From the cell containing the given text, extract its center point as (x, y) coordinate. 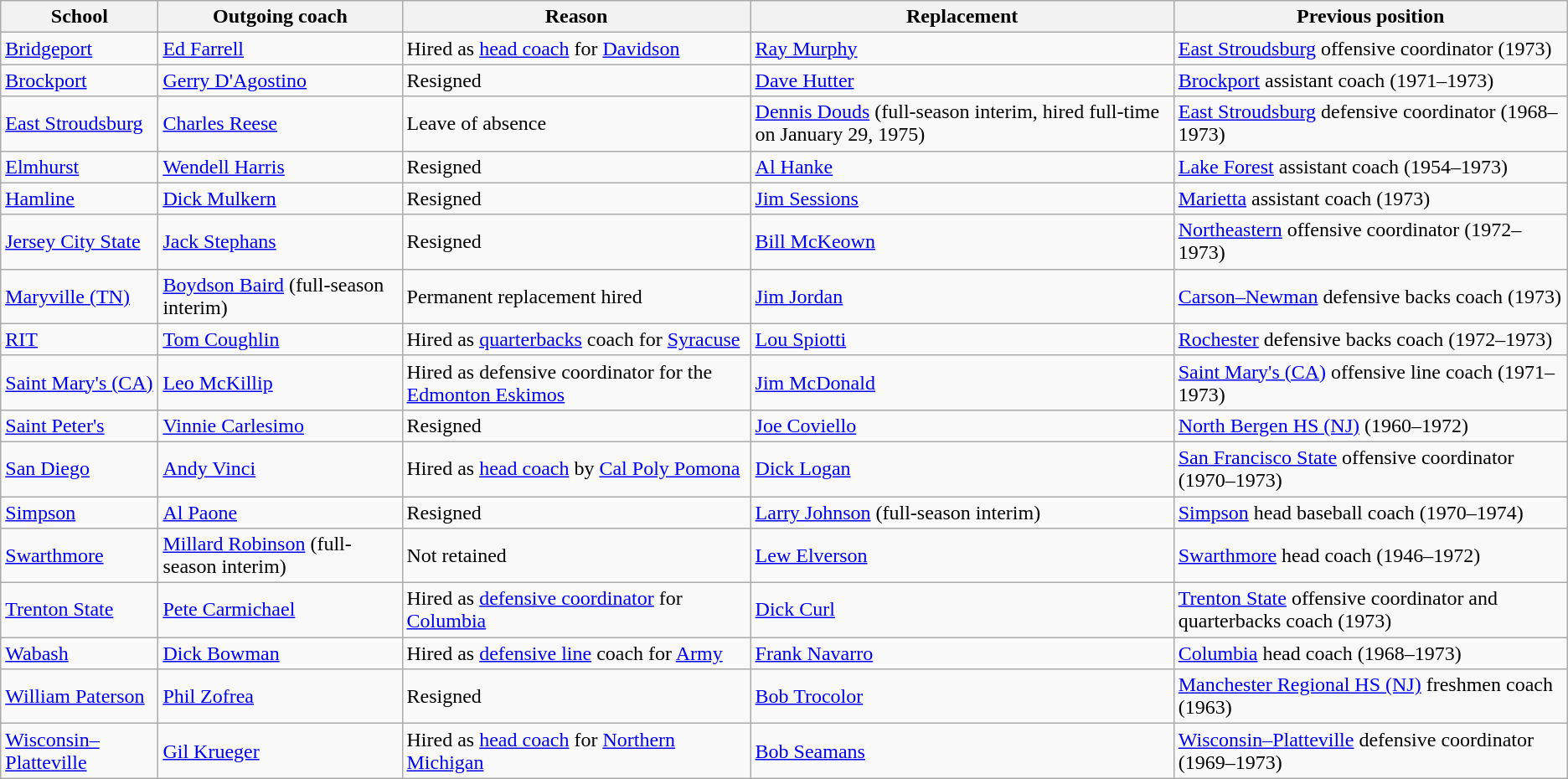
Tom Coughlin (280, 339)
Hired as head coach by Cal Poly Pomona (576, 469)
Joe Coviello (962, 426)
Wabash (80, 653)
Rochester defensive backs coach (1972–1973) (1370, 339)
Jersey City State (80, 241)
Leave of absence (576, 124)
Bridgeport (80, 49)
Hamline (80, 199)
Northeastern offensive coordinator (1972–1973) (1370, 241)
Wendell Harris (280, 167)
Swarthmore head coach (1946–1972) (1370, 556)
Wisconsin–Platteville (80, 751)
Jim Sessions (962, 199)
Al Paone (280, 512)
William Paterson (80, 697)
Permanent replacement hired (576, 297)
Simpson (80, 512)
Wisconsin–Platteville defensive coordinator (1969–1973) (1370, 751)
Not retained (576, 556)
Hired as head coach for Davidson (576, 49)
San Francisco State offensive coordinator (1970–1973) (1370, 469)
Bob Seamans (962, 751)
Leo McKillip (280, 382)
Ray Murphy (962, 49)
Hired as defensive line coach for Army (576, 653)
Ed Farrell (280, 49)
School (80, 17)
Carson–Newman defensive backs coach (1973) (1370, 297)
East Stroudsburg (80, 124)
Saint Mary's (CA) offensive line coach (1971–1973) (1370, 382)
Previous position (1370, 17)
San Diego (80, 469)
Replacement (962, 17)
Gerry D'Agostino (280, 80)
Bob Trocolor (962, 697)
Elmhurst (80, 167)
Outgoing coach (280, 17)
Columbia head coach (1968–1973) (1370, 653)
Dennis Douds (full-season interim, hired full-time on January 29, 1975) (962, 124)
Dave Hutter (962, 80)
Reason (576, 17)
Boydson Baird (full-season interim) (280, 297)
Larry Johnson (full-season interim) (962, 512)
Trenton State (80, 610)
Brockport assistant coach (1971–1973) (1370, 80)
Lew Elverson (962, 556)
Manchester Regional HS (NJ) freshmen coach (1963) (1370, 697)
Millard Robinson (full-season interim) (280, 556)
Phil Zofrea (280, 697)
Dick Logan (962, 469)
Saint Mary's (CA) (80, 382)
Frank Navarro (962, 653)
North Bergen HS (NJ) (1960–1972) (1370, 426)
Pete Carmichael (280, 610)
Saint Peter's (80, 426)
Andy Vinci (280, 469)
Jim Jordan (962, 297)
Jim McDonald (962, 382)
Marietta assistant coach (1973) (1370, 199)
Jack Stephans (280, 241)
East Stroudsburg offensive coordinator (1973) (1370, 49)
Hired as head coach for Northern Michigan (576, 751)
Brockport (80, 80)
Charles Reese (280, 124)
Hired as quarterbacks coach for Syracuse (576, 339)
Hired as defensive coordinator for the Edmonton Eskimos (576, 382)
Lake Forest assistant coach (1954–1973) (1370, 167)
Dick Bowman (280, 653)
Vinnie Carlesimo (280, 426)
Al Hanke (962, 167)
Maryville (TN) (80, 297)
Hired as defensive coordinator for Columbia (576, 610)
Bill McKeown (962, 241)
East Stroudsburg defensive coordinator (1968–1973) (1370, 124)
Lou Spiotti (962, 339)
Simpson head baseball coach (1970–1974) (1370, 512)
Trenton State offensive coordinator and quarterbacks coach (1973) (1370, 610)
Gil Krueger (280, 751)
Dick Mulkern (280, 199)
Dick Curl (962, 610)
RIT (80, 339)
Swarthmore (80, 556)
